Return the (X, Y) coordinate for the center point of the cell that contains the specified text.  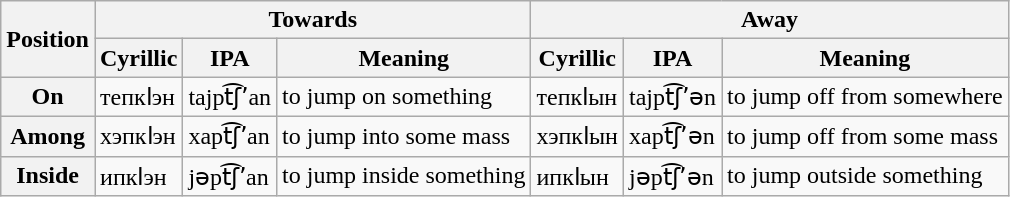
to jump outside something (866, 176)
xapt͡ʃʼan (230, 136)
to jump inside something (404, 176)
tajpt͡ʃʼən (673, 97)
тепкӏэн (138, 97)
xapt͡ʃʼən (673, 136)
to jump off from somewhere (866, 97)
тепкӏын (578, 97)
хэпкӏын (578, 136)
tajpt͡ʃʼan (230, 97)
to jump on something (404, 97)
Among (48, 136)
Towards (312, 20)
ипкӏэн (138, 176)
to jump off from some mass (866, 136)
On (48, 97)
хэпкӏэн (138, 136)
Position (48, 39)
Inside (48, 176)
jəpt͡ʃʼən (673, 176)
to jump into some mass (404, 136)
jəpt͡ʃʼan (230, 176)
Away (770, 20)
ипкӏын (578, 176)
